Pinpoint the cell where the given text exists, returning its [X, Y] midpoint coordinate. 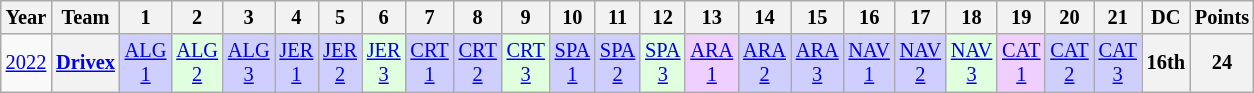
6 [384, 17]
DC [1166, 17]
21 [1118, 17]
18 [972, 17]
ALG1 [146, 63]
7 [429, 17]
JER3 [384, 63]
ALG3 [249, 63]
3 [249, 17]
8 [478, 17]
ARA1 [712, 63]
2022 [26, 63]
ALG2 [197, 63]
11 [618, 17]
CRT3 [526, 63]
JER1 [296, 63]
12 [662, 17]
20 [1069, 17]
24 [1222, 63]
1 [146, 17]
16 [870, 17]
Team [86, 17]
15 [818, 17]
Year [26, 17]
16th [1166, 63]
5 [340, 17]
CAT3 [1118, 63]
NAV3 [972, 63]
4 [296, 17]
CRT1 [429, 63]
19 [1021, 17]
10 [572, 17]
13 [712, 17]
NAV2 [920, 63]
2 [197, 17]
NAV1 [870, 63]
CRT2 [478, 63]
SPA2 [618, 63]
JER2 [340, 63]
CAT2 [1069, 63]
9 [526, 17]
SPA1 [572, 63]
17 [920, 17]
Points [1222, 17]
SPA3 [662, 63]
CAT1 [1021, 63]
ARA2 [764, 63]
Drivex [86, 63]
ARA3 [818, 63]
14 [764, 17]
